For the text-containing cell, return its midpoint in (x, y) coordinate format. 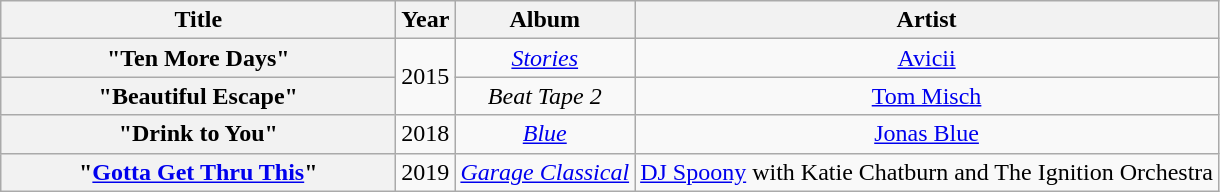
Beat Tape 2 (545, 96)
Year (426, 20)
Garage Classical (545, 172)
DJ Spoony with Katie Chatburn and The Ignition Orchestra (927, 172)
Blue (545, 134)
Jonas Blue (927, 134)
Avicii (927, 58)
Stories (545, 58)
"Gotta Get Thru This" (198, 172)
Tom Misch (927, 96)
2019 (426, 172)
2015 (426, 77)
"Ten More Days" (198, 58)
Title (198, 20)
Album (545, 20)
"Beautiful Escape" (198, 96)
"Drink to You" (198, 134)
Artist (927, 20)
2018 (426, 134)
